Identify which cell holds the provided text, then report its [x, y] central coordinate. 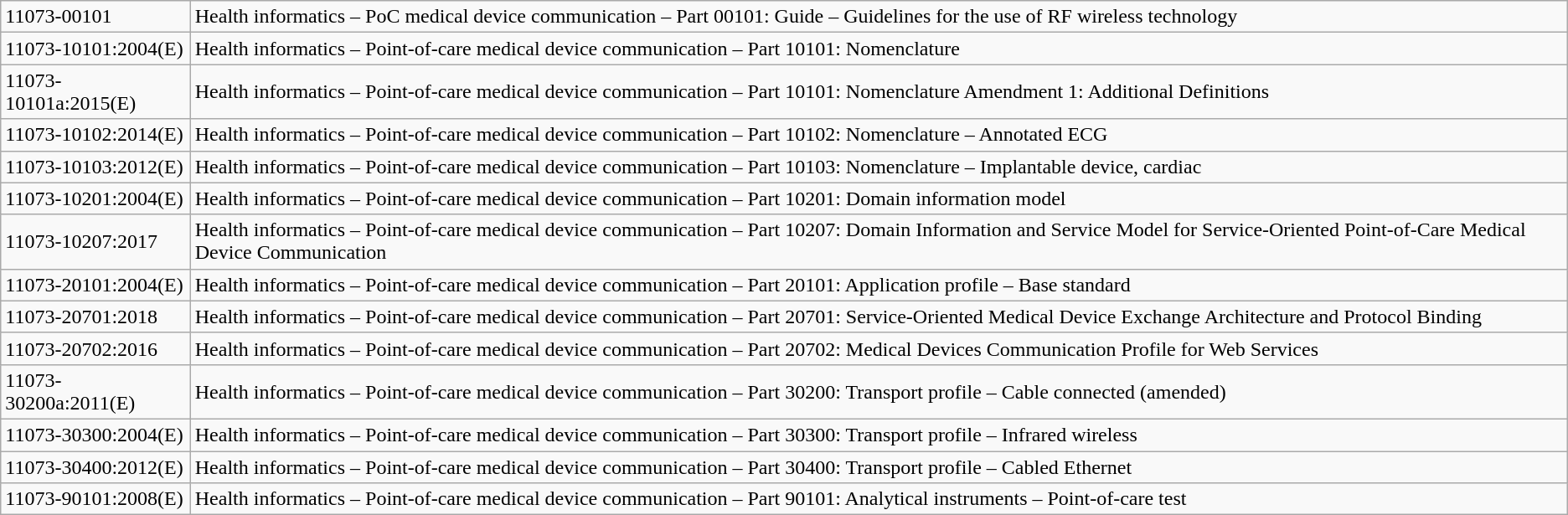
11073-10101:2004(E) [95, 49]
Health informatics – Point-of-care medical device communication – Part 10103: Nomenclature – Implantable device, cardiac [879, 167]
Health informatics – Point-of-care medical device communication – Part 10101: Nomenclature [879, 49]
11073-30200a:2011(E) [95, 392]
11073-20702:2016 [95, 348]
Health informatics – Point-of-care medical device communication – Part 90101: Analytical instruments – Point-of-care test [879, 499]
Health informatics – Point-of-care medical device communication – Part 20101: Application profile – Base standard [879, 285]
Health informatics – Point-of-care medical device communication – Part 30400: Transport profile – Cabled Ethernet [879, 466]
Health informatics – Point-of-care medical device communication – Part 30300: Transport profile – Infrared wireless [879, 435]
Health informatics – Point-of-care medical device communication – Part 10101: Nomenclature Amendment 1: Additional Definitions [879, 92]
11073-10207:2017 [95, 241]
Health informatics – Point-of-care medical device communication – Part 10201: Domain information model [879, 198]
11073-20701:2018 [95, 317]
11073-30400:2012(E) [95, 466]
Health informatics – Point-of-care medical device communication – Part 30200: Transport profile – Cable connected (amended) [879, 392]
11073-10103:2012(E) [95, 167]
11073-20101:2004(E) [95, 285]
Health informatics – PoC medical device communication – Part 00101: Guide – Guidelines for the use of RF wireless technology [879, 17]
Health informatics – Point-of-care medical device communication – Part 20702: Medical Devices Communication Profile for Web Services [879, 348]
11073-10101a:2015(E) [95, 92]
11073-10102:2014(E) [95, 135]
Health informatics – Point-of-care medical device communication – Part 10102: Nomenclature – Annotated ECG [879, 135]
11073-30300:2004(E) [95, 435]
11073-00101 [95, 17]
11073-90101:2008(E) [95, 499]
11073-10201:2004(E) [95, 198]
